Output the [x, y] coordinate of the center of the cell containing the given text.  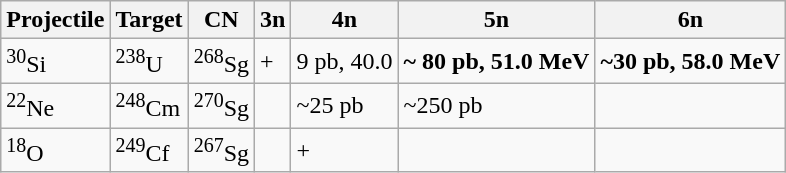
9 pb, 40.0 [344, 62]
268Sg [221, 62]
238U [149, 62]
270Sg [221, 106]
6n [690, 20]
Projectile [56, 20]
~ 80 pb, 51.0 MeV [496, 62]
18O [56, 150]
4n [344, 20]
CN [221, 20]
3n [273, 20]
5n [496, 20]
22Ne [56, 106]
249Cf [149, 150]
248Cm [149, 106]
267Sg [221, 150]
30Si [56, 62]
~250 pb [496, 106]
~25 pb [344, 106]
Target [149, 20]
~30 pb, 58.0 MeV [690, 62]
